Determine the [x, y] coordinate at the center of the cell enclosing the given text.  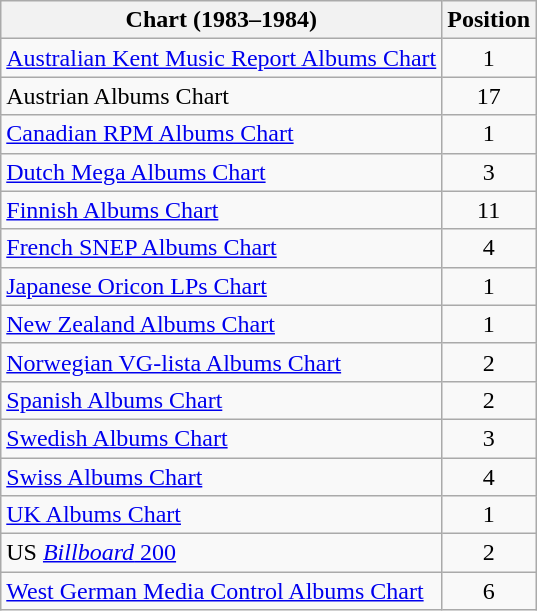
Austrian Albums Chart [222, 96]
Dutch Mega Albums Chart [222, 172]
Finnish Albums Chart [222, 210]
Swiss Albums Chart [222, 477]
French SNEP Albums Chart [222, 248]
Swedish Albums Chart [222, 438]
New Zealand Albums Chart [222, 324]
11 [489, 210]
17 [489, 96]
Spanish Albums Chart [222, 400]
US Billboard 200 [222, 553]
Chart (1983–1984) [222, 20]
West German Media Control Albums Chart [222, 591]
UK Albums Chart [222, 515]
Position [489, 20]
Canadian RPM Albums Chart [222, 134]
Japanese Oricon LPs Chart [222, 286]
6 [489, 591]
Australian Kent Music Report Albums Chart [222, 58]
Norwegian VG-lista Albums Chart [222, 362]
